Determine the [x, y] coordinate at the center of the cell enclosing the given text.  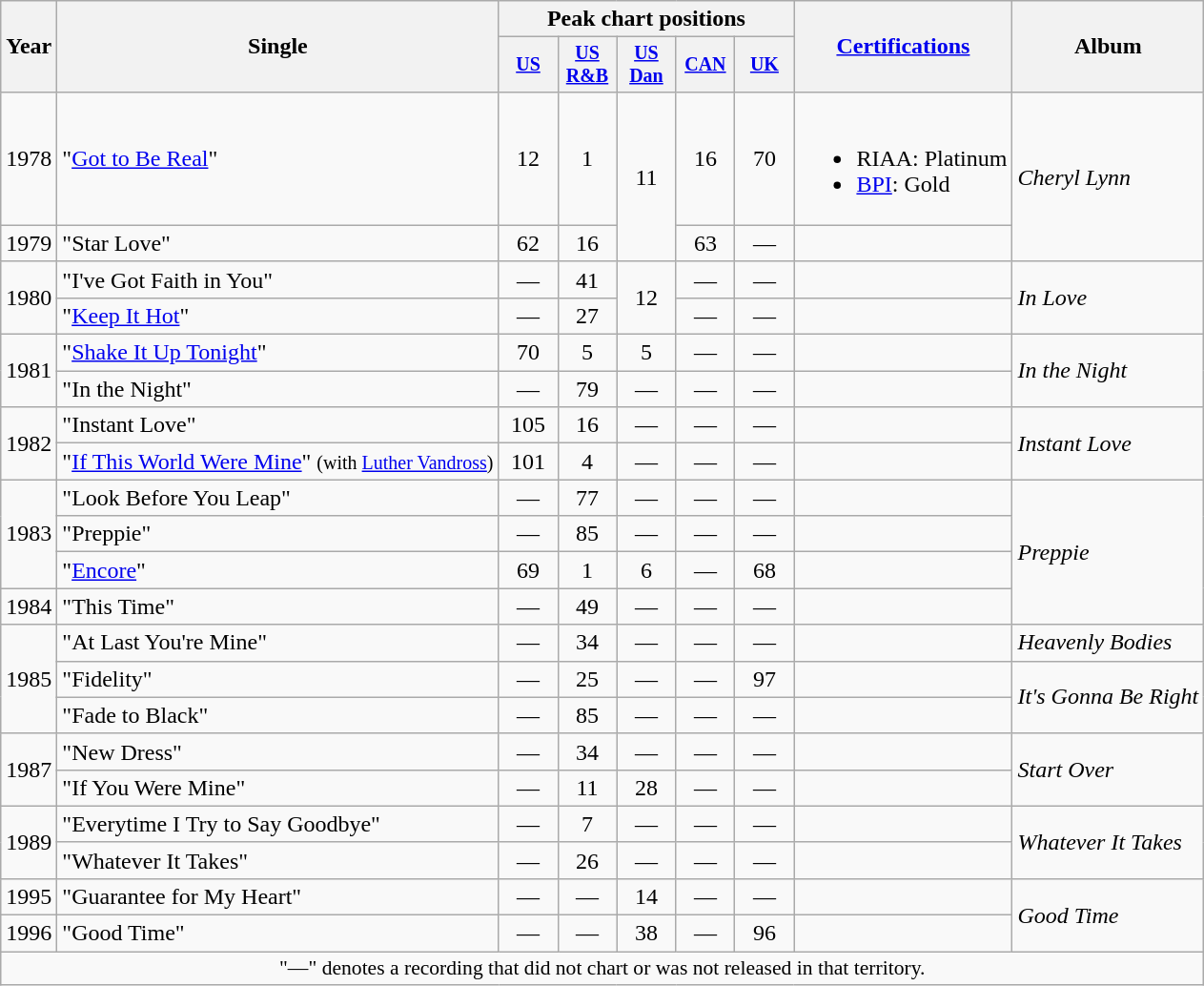
"Preppie" [278, 534]
28 [646, 788]
Whatever It Takes [1108, 842]
CAN [705, 65]
1983 [29, 534]
41 [587, 279]
Year [29, 47]
"—" denotes a recording that did not chart or was not released in that territory. [602, 969]
Cheryl Lynn [1108, 176]
1978 [29, 158]
96 [765, 934]
Start Over [1108, 770]
1984 [29, 606]
"Guarantee for My Heart" [278, 896]
In the Night [1108, 371]
In Love [1108, 298]
68 [765, 570]
1985 [29, 679]
Album [1108, 47]
49 [587, 606]
1989 [29, 842]
"Everytime I Try to Say Goodbye" [278, 824]
Instant Love [1108, 443]
"Encore" [278, 570]
79 [587, 389]
"Instant Love" [278, 425]
1982 [29, 443]
4 [587, 462]
97 [765, 679]
1980 [29, 298]
"If This World Were Mine" (with Luther Vandross) [278, 462]
26 [587, 860]
14 [646, 896]
USDan [646, 65]
"Good Time" [278, 934]
"New Dress" [278, 751]
"Look Before You Leap" [278, 498]
Preppie [1108, 552]
Good Time [1108, 914]
69 [528, 570]
"At Last You're Mine" [278, 643]
US [528, 65]
27 [587, 316]
"Keep It Hot" [278, 316]
"Fidelity" [278, 679]
"If You Were Mine" [278, 788]
38 [646, 934]
"Shake It Up Tonight" [278, 353]
"Whatever It Takes" [278, 860]
"In the Night" [278, 389]
7 [587, 824]
62 [528, 243]
Heavenly Bodies [1108, 643]
It's Gonna Be Right [1108, 697]
"Got to Be Real" [278, 158]
"I've Got Faith in You" [278, 279]
1981 [29, 371]
1987 [29, 770]
1979 [29, 243]
"Fade to Black" [278, 715]
"This Time" [278, 606]
25 [587, 679]
Peak chart positions [646, 19]
Certifications [904, 47]
1996 [29, 934]
"Star Love" [278, 243]
UK [765, 65]
RIAA: PlatinumBPI: Gold [904, 158]
Single [278, 47]
63 [705, 243]
6 [646, 570]
105 [528, 425]
USR&B [587, 65]
1995 [29, 896]
77 [587, 498]
101 [528, 462]
